Scan for the cell matching the given text and deliver its [x, y] coordinate at center. 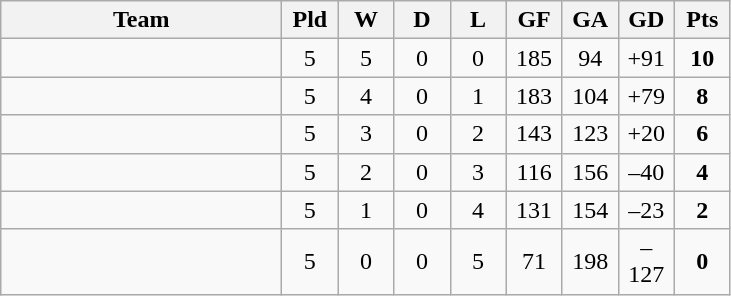
154 [590, 210]
–23 [646, 210]
GD [646, 20]
–40 [646, 172]
6 [702, 134]
+91 [646, 58]
94 [590, 58]
183 [534, 96]
Pld [310, 20]
10 [702, 58]
8 [702, 96]
104 [590, 96]
143 [534, 134]
198 [590, 262]
+20 [646, 134]
GF [534, 20]
123 [590, 134]
+79 [646, 96]
156 [590, 172]
131 [534, 210]
185 [534, 58]
–127 [646, 262]
Team [142, 20]
Pts [702, 20]
W [366, 20]
116 [534, 172]
GA [590, 20]
D [422, 20]
L [478, 20]
71 [534, 262]
